Output the [X, Y] coordinate of the center of the cell containing the given text.  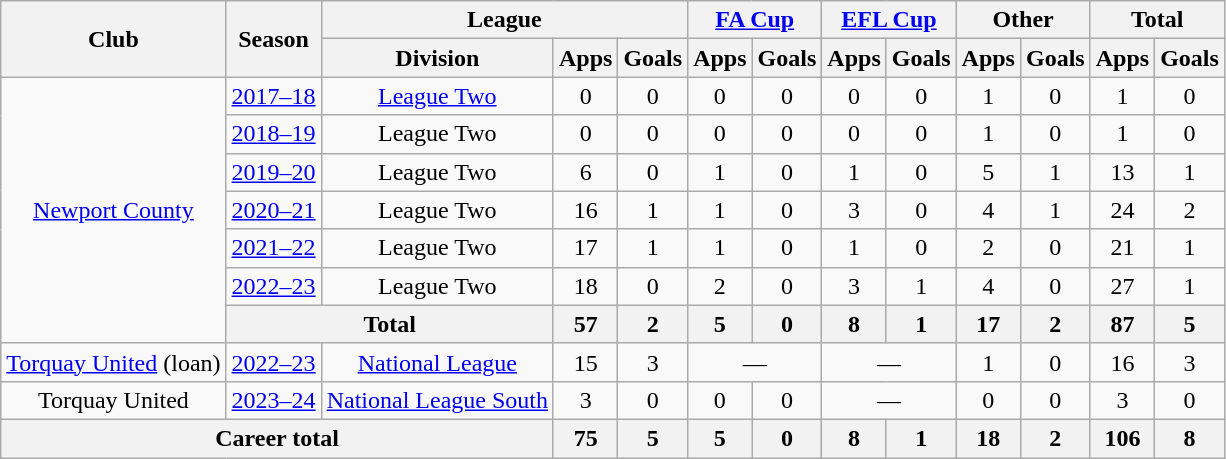
FA Cup [755, 20]
2021–22 [274, 248]
2019–20 [274, 172]
106 [1122, 438]
75 [585, 438]
Division [437, 58]
Other [1023, 20]
Season [274, 39]
15 [585, 362]
Torquay United [114, 400]
National League [437, 362]
24 [1122, 210]
13 [1122, 172]
Torquay United (loan) [114, 362]
21 [1122, 248]
Career total [278, 438]
National League South [437, 400]
57 [585, 324]
2018–19 [274, 134]
2020–21 [274, 210]
27 [1122, 286]
6 [585, 172]
League [504, 20]
87 [1122, 324]
Newport County [114, 210]
2023–24 [274, 400]
Club [114, 39]
2017–18 [274, 96]
EFL Cup [889, 20]
